Output the (X, Y) coordinate of the center of the cell containing the given text.  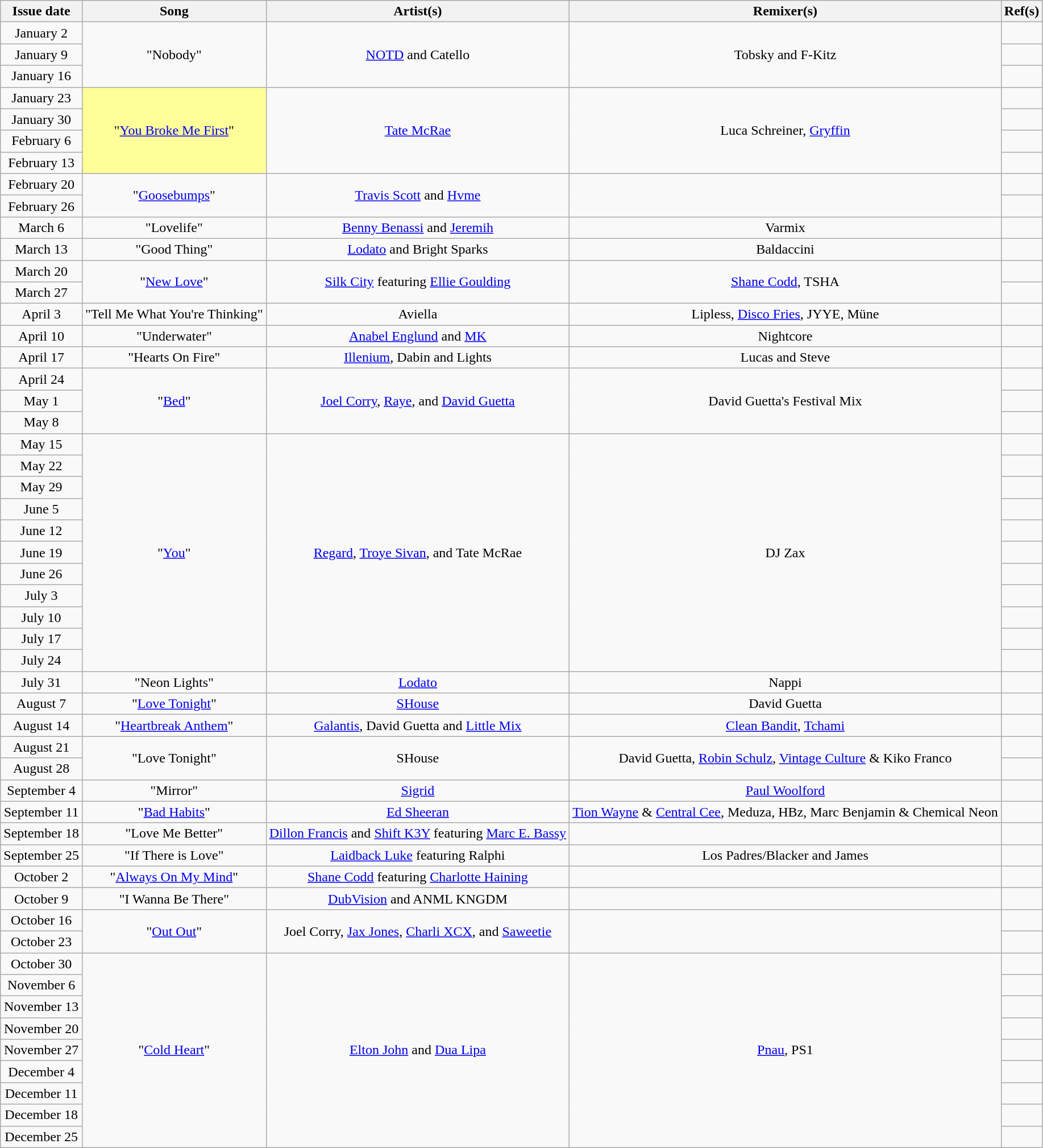
Ed Sheeran (417, 812)
"New Love" (174, 282)
May 22 (41, 466)
"Neon Lights" (174, 682)
David Guetta (786, 704)
Galantis, David Guetta and Little Mix (417, 726)
July 24 (41, 661)
November 13 (41, 1007)
"Lovelife" (174, 227)
Regard, Troye Sivan, and Tate McRae (417, 553)
Illenium, Dabin and Lights (417, 358)
"Cold Heart" (174, 1051)
Nightcore (786, 336)
"Tell Me What You're Thinking" (174, 314)
October 9 (41, 898)
Sigrid (417, 790)
Laidback Luke featuring Ralphi (417, 855)
"You Broke Me First" (174, 130)
"Always On My Mind" (174, 877)
David Guetta's Festival Mix (786, 401)
February 13 (41, 163)
"If There is Love" (174, 855)
September 4 (41, 790)
Anabel Englund and MK (417, 336)
"You" (174, 553)
November 20 (41, 1029)
"Nobody" (174, 55)
Shane Codd featuring Charlotte Haining (417, 877)
August 14 (41, 726)
Aviella (417, 314)
June 12 (41, 531)
David Guetta, Robin Schulz, Vintage Culture & Kiko Franco (786, 758)
Shane Codd, TSHA (786, 282)
Benny Benassi and Jeremih (417, 227)
Luca Schreiner, Gryffin (786, 130)
July 10 (41, 617)
December 18 (41, 1115)
January 30 (41, 119)
"Goosebumps" (174, 195)
January 23 (41, 98)
September 11 (41, 812)
Lodato and Bright Sparks (417, 249)
September 18 (41, 834)
Clean Bandit, Tchami (786, 726)
Elton John and Dua Lipa (417, 1051)
June 5 (41, 509)
"Heartbreak Anthem" (174, 726)
July 3 (41, 595)
March 13 (41, 249)
February 6 (41, 141)
November 27 (41, 1050)
January 9 (41, 55)
August 21 (41, 747)
Nappi (786, 682)
October 2 (41, 877)
Issue date (41, 11)
"Bed" (174, 401)
December 4 (41, 1072)
December 25 (41, 1137)
DubVision and ANML KNGDM (417, 898)
March 6 (41, 227)
DJ Zax (786, 553)
"Hearts On Fire" (174, 358)
Lucas and Steve (786, 358)
"I Wanna Be There" (174, 898)
August 28 (41, 769)
February 20 (41, 184)
October 23 (41, 942)
Song (174, 11)
Tobsky and F-Kitz (786, 55)
Los Padres/Blacker and James (786, 855)
October 16 (41, 920)
Lodato (417, 682)
Silk City featuring Ellie Goulding (417, 282)
"Mirror" (174, 790)
June 19 (41, 552)
October 30 (41, 964)
December 11 (41, 1093)
"Underwater" (174, 336)
May 8 (41, 422)
Joel Corry, Jax Jones, Charli XCX, and Saweetie (417, 931)
April 24 (41, 379)
January 16 (41, 76)
Lipless, Disco Fries, JYYE, Müne (786, 314)
November 6 (41, 985)
March 20 (41, 271)
February 26 (41, 206)
"Love Me Better" (174, 834)
May 29 (41, 487)
July 17 (41, 639)
Remixer(s) (786, 11)
NOTD and Catello (417, 55)
May 1 (41, 401)
Ref(s) (1021, 11)
Baldaccini (786, 249)
"Bad Habits" (174, 812)
Artist(s) (417, 11)
Tate McRae (417, 130)
"Out Out" (174, 931)
Pnau, PS1 (786, 1051)
Travis Scott and Hvme (417, 195)
September 25 (41, 855)
"Good Thing" (174, 249)
June 26 (41, 574)
January 2 (41, 33)
Joel Corry, Raye, and David Guetta (417, 401)
August 7 (41, 704)
April 3 (41, 314)
May 15 (41, 444)
Varmix (786, 227)
Paul Woolford (786, 790)
March 27 (41, 293)
July 31 (41, 682)
April 10 (41, 336)
Dillon Francis and Shift K3Y featuring Marc E. Bassy (417, 834)
Tion Wayne & Central Cee, Meduza, HBz, Marc Benjamin & Chemical Neon (786, 812)
April 17 (41, 358)
